Capture the cell that displays the provided text and extract its [x, y] central coordinate. 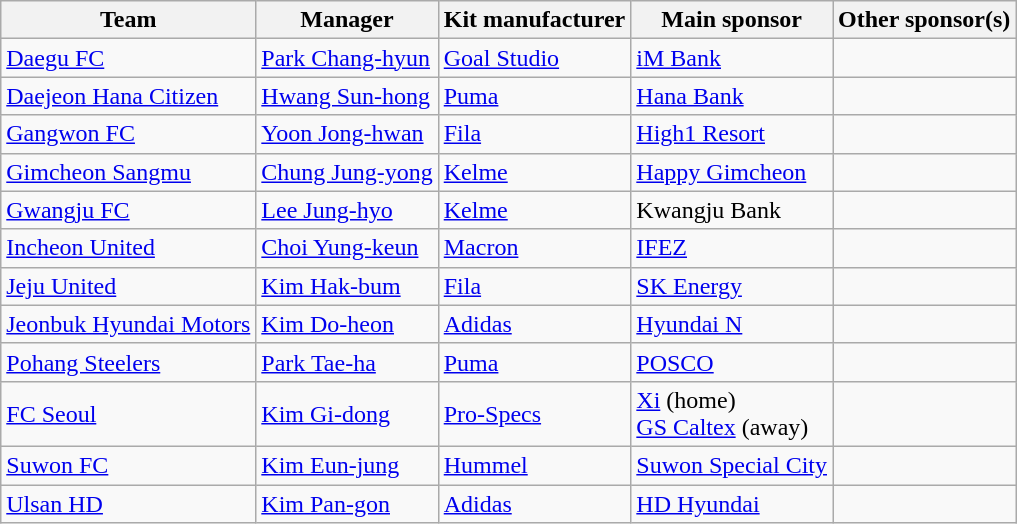
Pro-Specs [534, 414]
Gwangju FC [128, 210]
Kim Gi-dong [347, 414]
Suwon Special City [732, 465]
Kim Hak-bum [347, 286]
Gimcheon Sangmu [128, 172]
Goal Studio [534, 58]
SK Energy [732, 286]
Daejeon Hana Citizen [128, 96]
Gangwon FC [128, 134]
iM Bank [732, 58]
IFEZ [732, 248]
POSCO [732, 362]
Choi Yung-keun [347, 248]
Xi (home)GS Caltex (away) [732, 414]
Hummel [534, 465]
Other sponsor(s) [924, 20]
Incheon United [128, 248]
Hwang Sun-hong [347, 96]
Chung Jung-yong [347, 172]
Kim Eun-jung [347, 465]
Suwon FC [128, 465]
Park Chang-hyun [347, 58]
Park Tae-ha [347, 362]
Ulsan HD [128, 503]
Happy Gimcheon [732, 172]
Jeonbuk Hyundai Motors [128, 324]
Kit manufacturer [534, 20]
Main sponsor [732, 20]
Kim Do-heon [347, 324]
HD Hyundai [732, 503]
Hyundai N [732, 324]
Manager [347, 20]
Team [128, 20]
FC Seoul [128, 414]
Macron [534, 248]
Hana Bank [732, 96]
Kwangju Bank [732, 210]
Yoon Jong-hwan [347, 134]
High1 Resort [732, 134]
Lee Jung-hyo [347, 210]
Kim Pan-gon [347, 503]
Jeju United [128, 286]
Daegu FC [128, 58]
Pohang Steelers [128, 362]
